Search for the cell housing the specified text and yield its (X, Y) center coordinate. 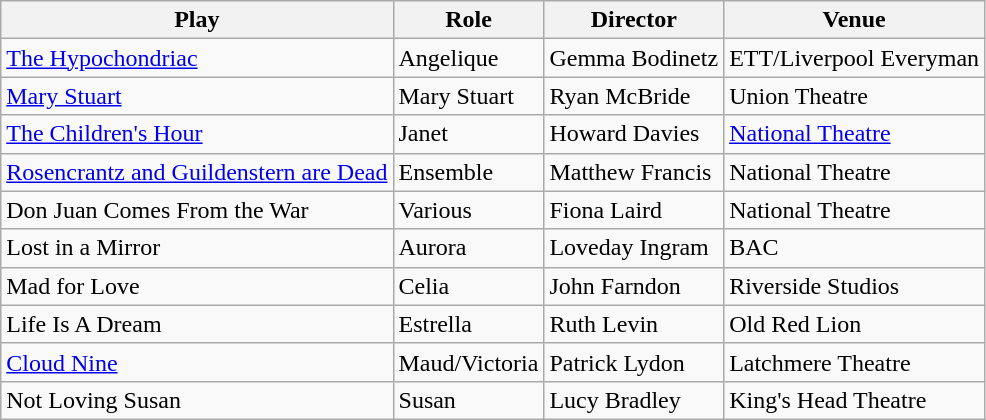
BAC (854, 248)
Ruth Levin (634, 324)
Director (634, 20)
Janet (468, 134)
Role (468, 20)
King's Head Theatre (854, 400)
John Farndon (634, 286)
Fiona Laird (634, 210)
Loveday Ingram (634, 248)
Various (468, 210)
Ensemble (468, 172)
Don Juan Comes From the War (197, 210)
Union Theatre (854, 96)
Lucy Bradley (634, 400)
Aurora (468, 248)
Venue (854, 20)
Latchmere Theatre (854, 362)
Maud/Victoria (468, 362)
Lost in a Mirror (197, 248)
Old Red Lion (854, 324)
Cloud Nine (197, 362)
Mad for Love (197, 286)
Matthew Francis (634, 172)
The Hypochondriac (197, 58)
Ryan McBride (634, 96)
The Children's Hour (197, 134)
Rosencrantz and Guildenstern are Dead (197, 172)
Celia (468, 286)
Play (197, 20)
Not Loving Susan (197, 400)
Estrella (468, 324)
Gemma Bodinetz (634, 58)
Riverside Studios (854, 286)
Angelique (468, 58)
Patrick Lydon (634, 362)
Susan (468, 400)
Life Is A Dream (197, 324)
Howard Davies (634, 134)
ETT/Liverpool Everyman (854, 58)
